From the cell containing the given text, extract its center point as (X, Y) coordinate. 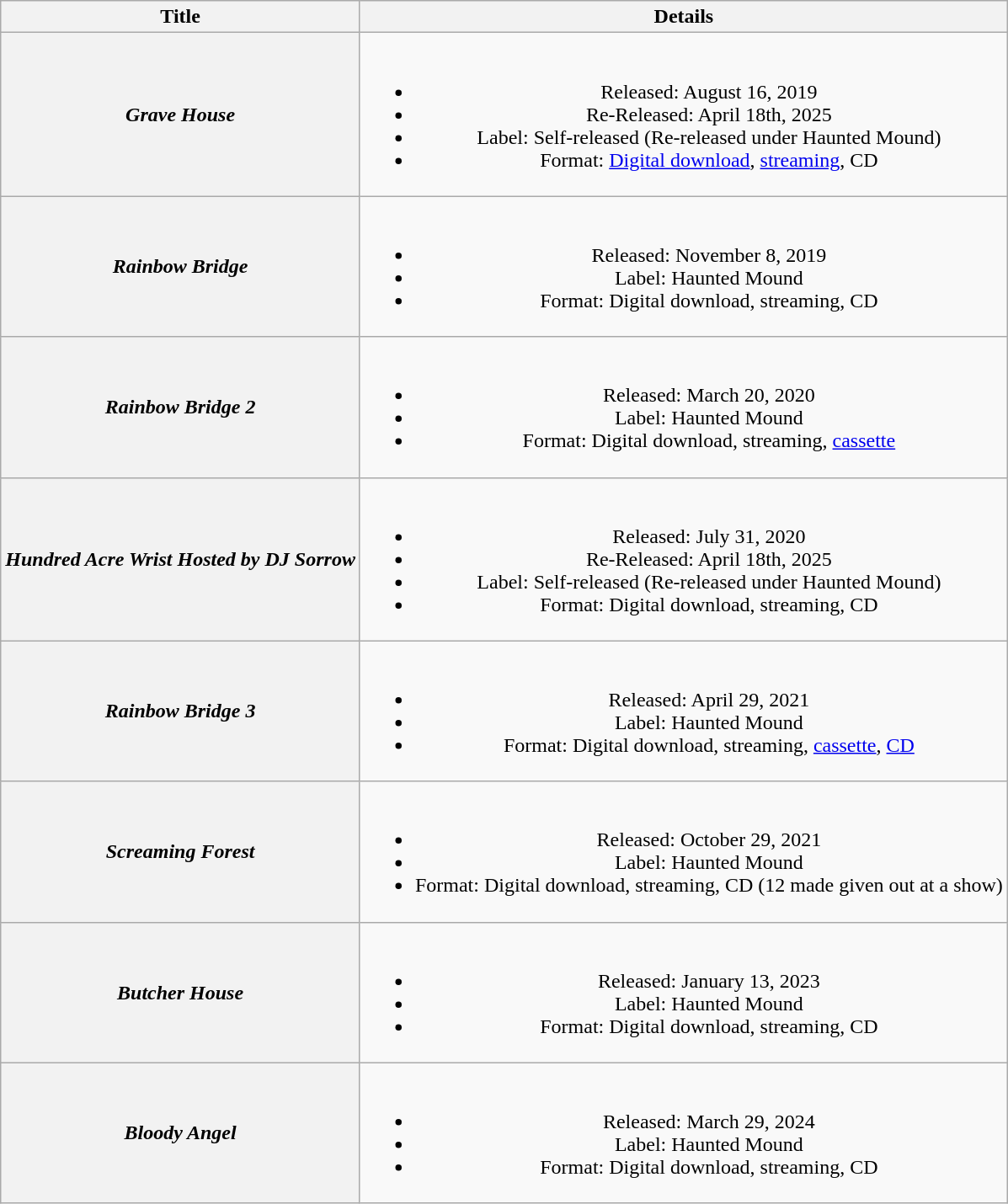
Rainbow Bridge (180, 266)
Rainbow Bridge 2 (180, 408)
Released: March 29, 2024Label: Haunted MoundFormat: Digital download, streaming, CD (684, 1133)
Hundred Acre Wrist Hosted by DJ Sorrow (180, 559)
Released: November 8, 2019Label: Haunted MoundFormat: Digital download, streaming, CD (684, 266)
Released: March 20, 2020Label: Haunted MoundFormat: Digital download, streaming, cassette (684, 408)
Butcher House (180, 992)
Released: January 13, 2023Label: Haunted MoundFormat: Digital download, streaming, CD (684, 992)
Grave House (180, 115)
Released: October 29, 2021Label: Haunted MoundFormat: Digital download, streaming, CD (12 made given out at a show) (684, 852)
Bloody Angel (180, 1133)
Screaming Forest (180, 852)
Released: August 16, 2019Re-Released: April 18th, 2025Label: Self-released (Re-released under Haunted Mound)Format: Digital download, streaming, CD (684, 115)
Rainbow Bridge 3 (180, 711)
Released: July 31, 2020Re-Released: April 18th, 2025Label: Self-released (Re-released under Haunted Mound)Format: Digital download, streaming, CD (684, 559)
Details (684, 17)
Released: April 29, 2021Label: Haunted MoundFormat: Digital download, streaming, cassette, CD (684, 711)
Title (180, 17)
